For the text-containing cell, return its midpoint in [X, Y] coordinate format. 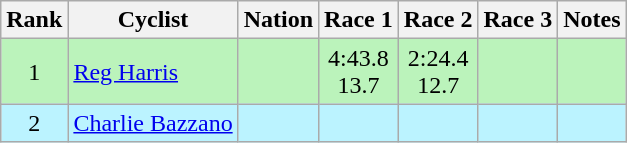
Nation [278, 20]
Notes [592, 20]
4:43.813.7 [359, 72]
Race 2 [438, 20]
2 [34, 123]
Charlie Bazzano [153, 123]
2:24.412.7 [438, 72]
Race 1 [359, 20]
Cyclist [153, 20]
Rank [34, 20]
Reg Harris [153, 72]
Race 3 [518, 20]
1 [34, 72]
